For the text-containing cell, return its midpoint in [X, Y] coordinate format. 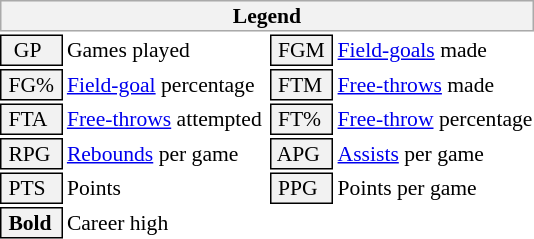
Assists per game [435, 154]
FT% [302, 120]
Free-throws made [435, 85]
PTS [31, 188]
Points [166, 188]
Rebounds per game [166, 154]
FTA [31, 120]
Bold [31, 223]
FTM [302, 85]
FGM [302, 50]
PPG [302, 188]
RPG [31, 154]
Points per game [435, 188]
Free-throws attempted [166, 120]
Legend [267, 16]
Field-goal percentage [166, 85]
Career high [166, 223]
Free-throw percentage [435, 120]
FG% [31, 85]
Games played [166, 50]
APG [302, 154]
Field-goals made [435, 50]
GP [31, 50]
